Extract the (x, y) coordinate from the center of the cell holding the provided text.  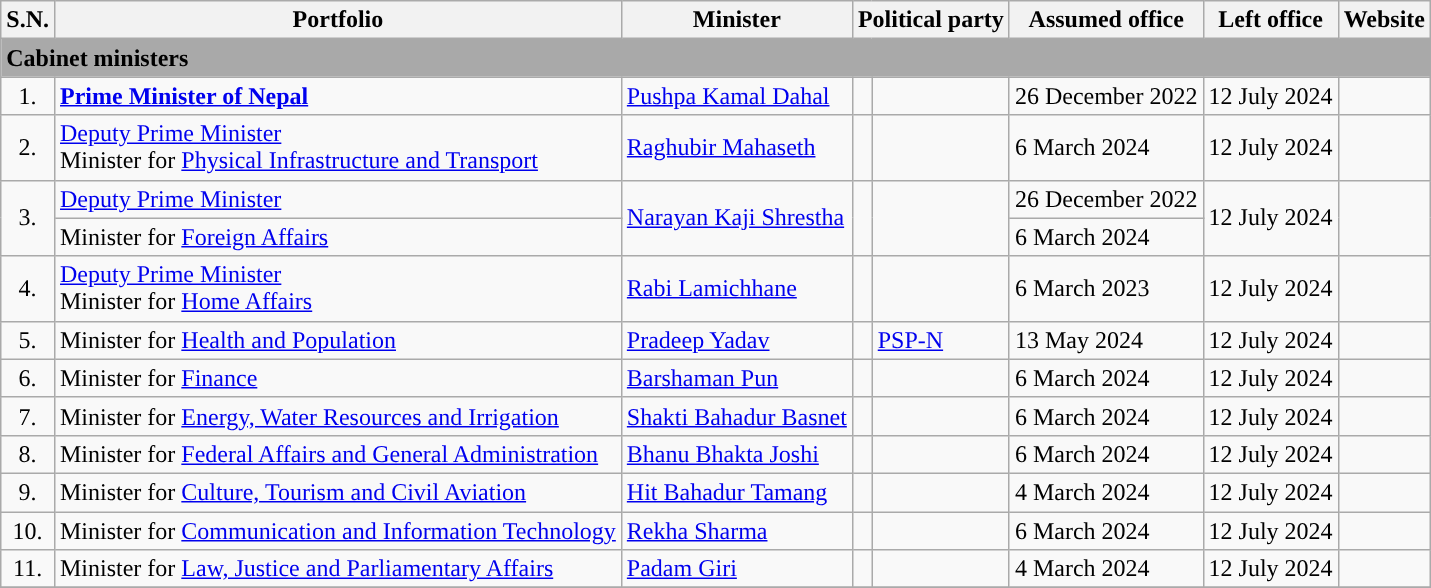
Minister for Finance (338, 378)
Website (1384, 20)
Deputy Prime Minister (338, 199)
Minister for Federal Affairs and General Administration (338, 454)
5. (28, 340)
8. (28, 454)
Portfolio (338, 20)
Rekha Sharma (736, 531)
Shakti Bahadur Basnet (736, 416)
13 May 2024 (1106, 340)
Assumed office (1106, 20)
Narayan Kaji Shrestha (736, 218)
Pushpa Kamal Dahal (736, 96)
Left office (1270, 20)
2. (28, 148)
6. (28, 378)
Minister for Culture, Tourism and Civil Aviation (338, 492)
Minister for Energy, Water Resources and Irrigation (338, 416)
Hit Bahadur Tamang (736, 492)
Minister for Communication and Information Technology (338, 531)
Cabinet ministers (716, 58)
Minister (736, 20)
Minister for Foreign Affairs (338, 237)
3. (28, 218)
S.N. (28, 20)
Prime Minister of Nepal (338, 96)
Minister for Law, Justice and Parliamentary Affairs (338, 569)
4. (28, 288)
10. (28, 531)
11. (28, 569)
Bhanu Bhakta Joshi (736, 454)
Deputy Prime MinisterMinister for Home Affairs (338, 288)
9. (28, 492)
Padam Giri (736, 569)
7. (28, 416)
Minister for Health and Population (338, 340)
Deputy Prime MinisterMinister for Physical Infrastructure and Transport (338, 148)
1. (28, 96)
Pradeep Yadav (736, 340)
Raghubir Mahaseth (736, 148)
6 March 2023 (1106, 288)
Political party (930, 20)
Rabi Lamichhane (736, 288)
Barshaman Pun (736, 378)
PSP-N (940, 340)
